Search for the cell housing the specified text and yield its [x, y] center coordinate. 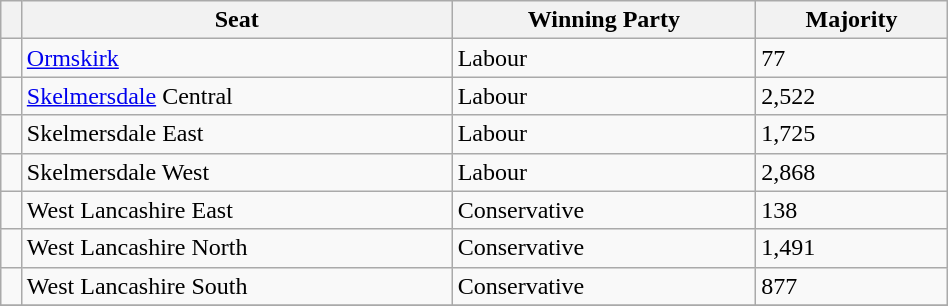
Ormskirk [236, 58]
1,725 [852, 134]
2,868 [852, 172]
877 [852, 286]
Skelmersdale East [236, 134]
2,522 [852, 96]
Skelmersdale Central [236, 96]
Winning Party [604, 20]
West Lancashire North [236, 248]
77 [852, 58]
West Lancashire South [236, 286]
Majority [852, 20]
Seat [236, 20]
1,491 [852, 248]
Skelmersdale West [236, 172]
West Lancashire East [236, 210]
138 [852, 210]
